Find where the given text appears and provide that cell's center as (X, Y) coordinate. 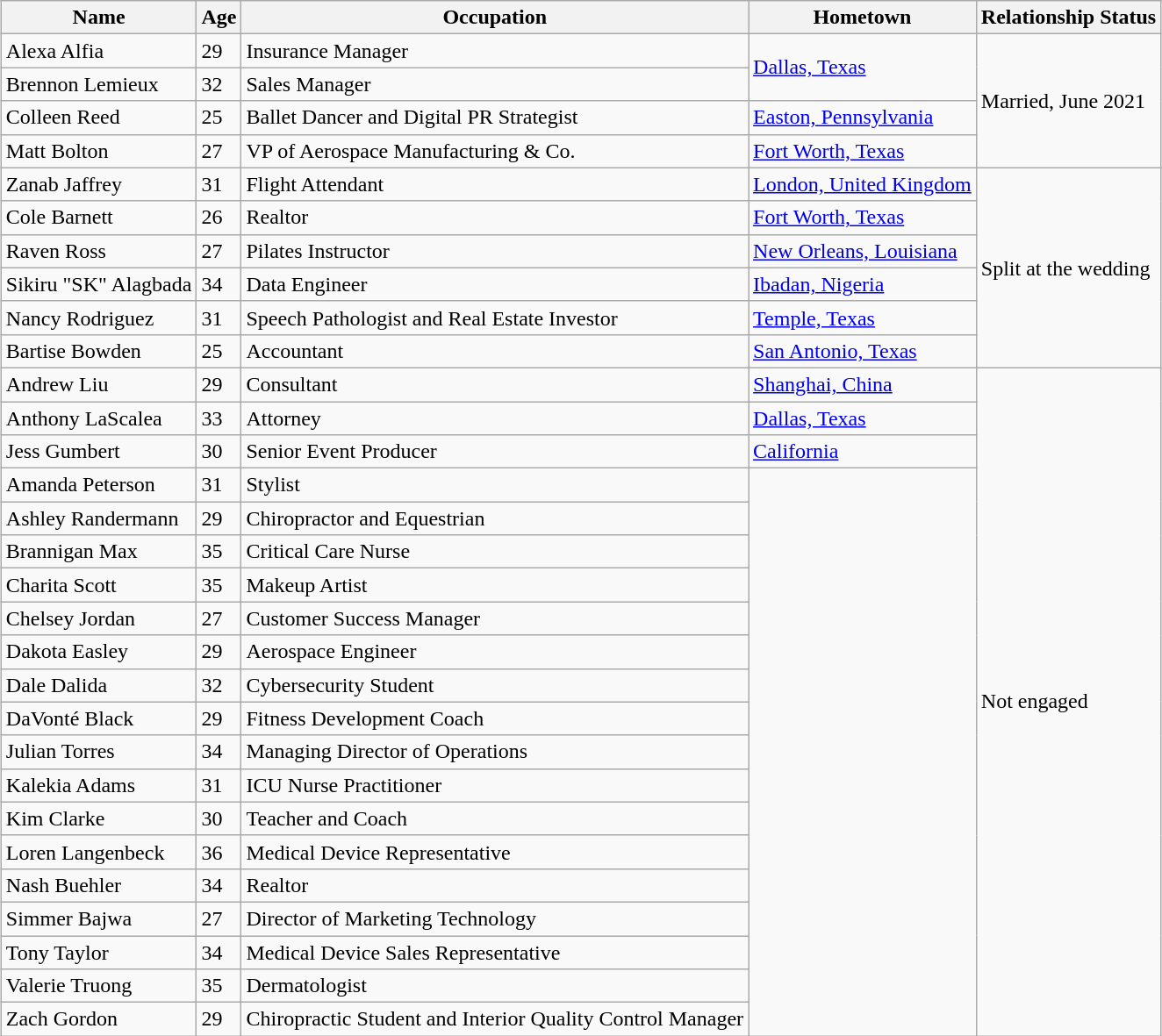
Senior Event Producer (495, 452)
Director of Marketing Technology (495, 918)
Colleen Reed (98, 118)
Ibadan, Nigeria (863, 284)
Simmer Bajwa (98, 918)
Cybersecurity Student (495, 685)
Chelsey Jordan (98, 618)
Andrew Liu (98, 384)
Dakota Easley (98, 652)
Married, June 2021 (1068, 101)
Easton, Pennsylvania (863, 118)
Pilates Instructor (495, 251)
Charita Scott (98, 585)
Kalekia Adams (98, 785)
Critical Care Nurse (495, 552)
Alexa Alfia (98, 51)
Aerospace Engineer (495, 652)
Temple, Texas (863, 318)
Chiropractor and Equestrian (495, 518)
Brannigan Max (98, 552)
Zanab Jaffrey (98, 184)
San Antonio, Texas (863, 351)
Relationship Status (1068, 18)
Shanghai, China (863, 384)
Occupation (495, 18)
Julian Torres (98, 752)
Bartise Bowden (98, 351)
36 (219, 852)
Medical Device Sales Representative (495, 952)
Speech Pathologist and Real Estate Investor (495, 318)
Attorney (495, 418)
Jess Gumbert (98, 452)
London, United Kingdom (863, 184)
Consultant (495, 384)
DaVonté Black (98, 718)
Customer Success Manager (495, 618)
VP of Aerospace Manufacturing & Co. (495, 151)
Flight Attendant (495, 184)
Name (98, 18)
Tony Taylor (98, 952)
Ashley Randermann (98, 518)
New Orleans, Louisiana (863, 251)
Hometown (863, 18)
Nancy Rodriguez (98, 318)
Amanda Peterson (98, 485)
Brennon Lemieux (98, 84)
Dale Dalida (98, 685)
California (863, 452)
26 (219, 218)
Cole Barnett (98, 218)
Sales Manager (495, 84)
Loren Langenbeck (98, 852)
Chiropractic Student and Interior Quality Control Manager (495, 1019)
Managing Director of Operations (495, 752)
Ballet Dancer and Digital PR Strategist (495, 118)
Data Engineer (495, 284)
Nash Buehler (98, 885)
Fitness Development Coach (495, 718)
33 (219, 418)
Makeup Artist (495, 585)
Age (219, 18)
Sikiru "SK" Alagbada (98, 284)
Matt Bolton (98, 151)
Split at the wedding (1068, 268)
Stylist (495, 485)
Teacher and Coach (495, 818)
Insurance Manager (495, 51)
Not engaged (1068, 702)
Valerie Truong (98, 986)
Zach Gordon (98, 1019)
Dermatologist (495, 986)
Accountant (495, 351)
Raven Ross (98, 251)
Kim Clarke (98, 818)
ICU Nurse Practitioner (495, 785)
Anthony LaScalea (98, 418)
Medical Device Representative (495, 852)
